Capture the cell that displays the provided text and extract its [x, y] central coordinate. 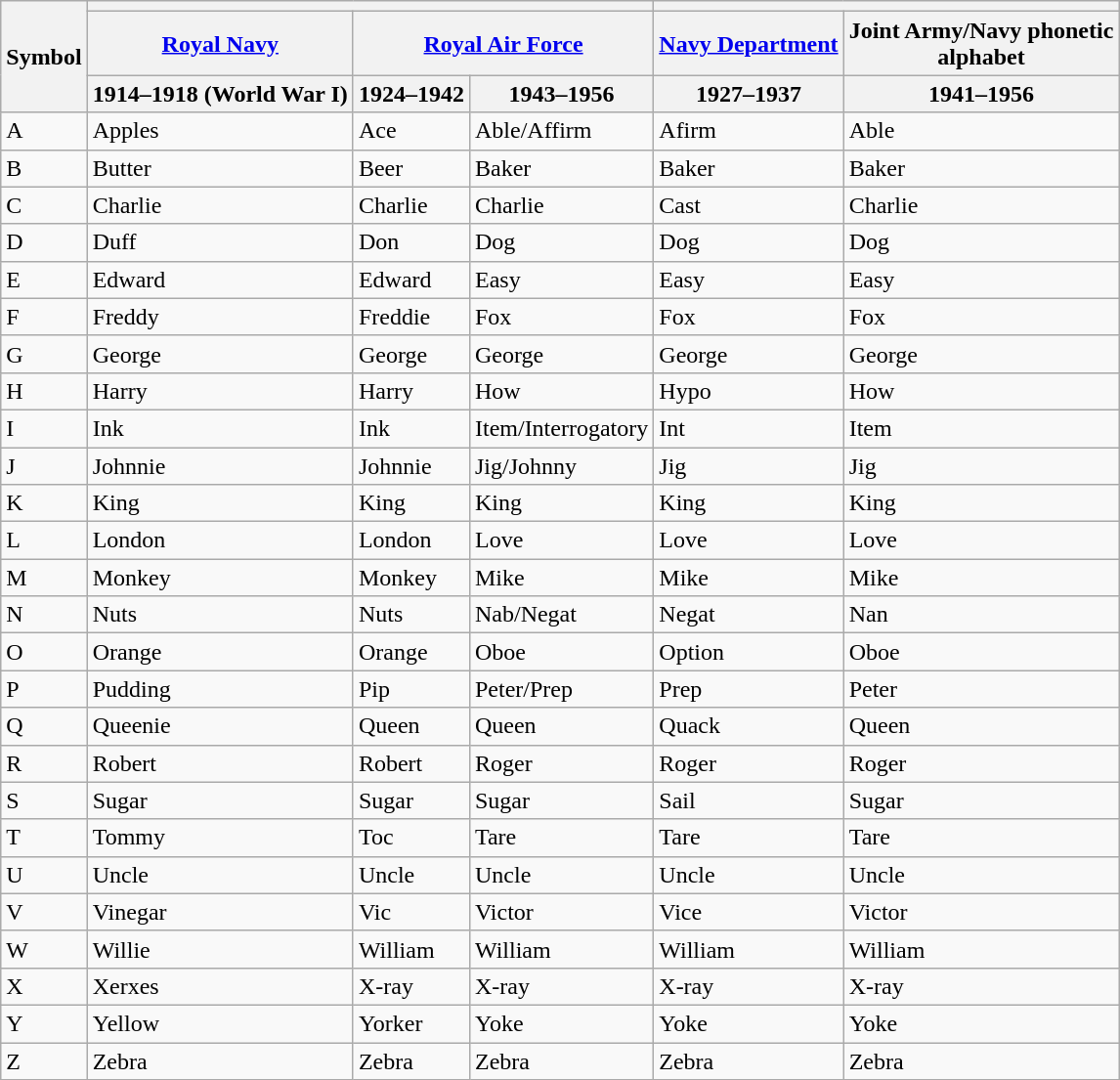
Duff [220, 242]
Symbol [44, 57]
Nan [981, 615]
Beer [410, 168]
Peter/Prep [561, 689]
Tommy [220, 838]
Afirm [749, 131]
Ace [410, 131]
Int [749, 428]
L [44, 540]
Butter [220, 168]
Pudding [220, 689]
P [44, 689]
Royal Air Force [502, 43]
1941–1956 [981, 94]
C [44, 205]
Hypo [749, 391]
Option [749, 652]
Item/Interrogatory [561, 428]
F [44, 317]
Vice [749, 912]
Y [44, 1023]
Joint Army/Navy phoneticalphabet [981, 43]
J [44, 466]
Q [44, 726]
S [44, 800]
Toc [410, 838]
Royal Navy [220, 43]
Quack [749, 726]
Cast [749, 205]
Queenie [220, 726]
Peter [981, 689]
Prep [749, 689]
Yellow [220, 1023]
Apples [220, 131]
Negat [749, 615]
X [44, 986]
Sail [749, 800]
Yorker [410, 1023]
T [44, 838]
Item [981, 428]
Freddy [220, 317]
Freddie [410, 317]
V [44, 912]
B [44, 168]
Vinegar [220, 912]
1943–1956 [561, 94]
D [44, 242]
Vic [410, 912]
Able/Affirm [561, 131]
Willie [220, 949]
1914–1918 (World War I) [220, 94]
R [44, 763]
W [44, 949]
O [44, 652]
1924–1942 [410, 94]
Nab/Negat [561, 615]
G [44, 354]
M [44, 578]
N [44, 615]
1927–1937 [749, 94]
I [44, 428]
Able [981, 131]
Jig/Johnny [561, 466]
E [44, 280]
K [44, 503]
Navy Department [749, 43]
Xerxes [220, 986]
H [44, 391]
Don [410, 242]
A [44, 131]
Z [44, 1060]
Pip [410, 689]
U [44, 875]
